From the cell containing the given text, extract its center point as (x, y) coordinate. 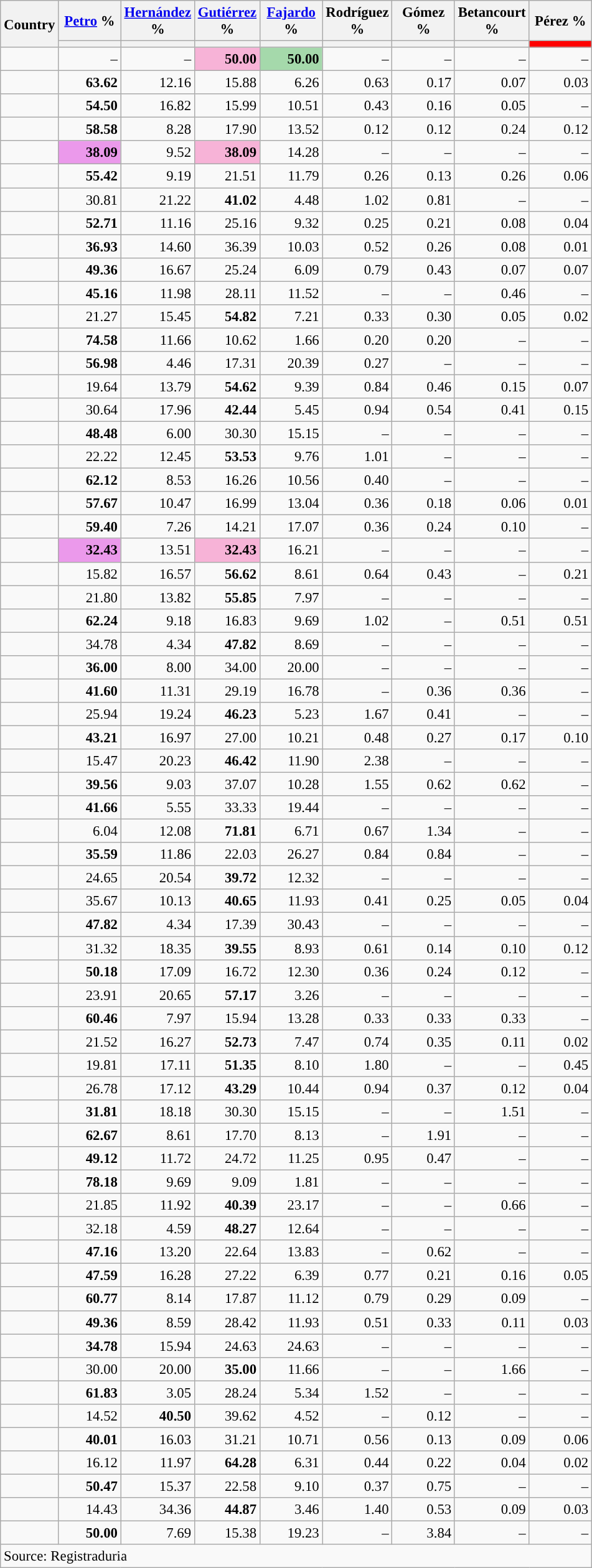
25.16 (227, 223)
20.23 (157, 761)
44.87 (227, 1510)
6.04 (90, 831)
21.51 (227, 176)
40.50 (157, 1416)
1.40 (357, 1510)
42.44 (227, 410)
0.75 (423, 1486)
12.64 (291, 1229)
5.55 (157, 808)
25.94 (90, 714)
16.82 (157, 106)
31.21 (227, 1439)
0.22 (423, 1463)
11.72 (157, 1159)
1.67 (357, 714)
22.03 (227, 854)
16.28 (157, 1276)
41.02 (227, 200)
11.98 (157, 293)
0.67 (357, 831)
16.03 (157, 1439)
11.86 (157, 854)
17.11 (157, 1065)
18.18 (157, 1112)
63.62 (90, 83)
74.58 (90, 340)
57.67 (90, 503)
14.60 (157, 246)
Country (30, 24)
0.77 (357, 1276)
30.00 (90, 1369)
62.67 (90, 1135)
4.46 (157, 363)
28.11 (227, 293)
8.14 (157, 1299)
56.62 (227, 574)
51.35 (227, 1065)
6.26 (291, 83)
17.96 (157, 410)
14.52 (90, 1416)
11.79 (291, 176)
Fajardo % (291, 21)
4.52 (291, 1416)
11.12 (291, 1299)
3.05 (157, 1393)
45.16 (90, 293)
47.59 (90, 1276)
6.71 (291, 831)
0.30 (423, 317)
9.52 (157, 152)
13.79 (157, 386)
13.82 (157, 597)
1.55 (357, 785)
39.62 (227, 1416)
43.21 (90, 737)
7.26 (157, 527)
16.83 (227, 620)
23.91 (90, 995)
13.04 (291, 503)
0.81 (423, 200)
0.48 (357, 737)
9.39 (291, 386)
78.18 (90, 1182)
62.12 (90, 480)
40.39 (227, 1205)
23.17 (291, 1205)
32.18 (90, 1229)
11.92 (157, 1205)
6.39 (291, 1276)
15.88 (227, 83)
35.67 (90, 902)
12.32 (291, 878)
31.32 (90, 948)
1.01 (357, 457)
15.38 (227, 1533)
16.57 (157, 574)
2.38 (357, 761)
0.18 (423, 503)
26.27 (291, 854)
17.70 (227, 1135)
8.69 (291, 644)
8.00 (157, 668)
8.28 (157, 129)
8.93 (291, 948)
16.67 (157, 269)
16.26 (227, 480)
47.16 (90, 1252)
50.47 (90, 1486)
35.00 (227, 1369)
13.83 (291, 1252)
10.47 (157, 503)
36.00 (90, 668)
Gómez % (423, 21)
9.76 (291, 457)
7.47 (291, 1042)
19.64 (90, 386)
55.85 (227, 597)
10.62 (227, 340)
Gutiérrez % (227, 21)
58.58 (90, 129)
11.25 (291, 1159)
1.80 (357, 1065)
17.39 (227, 925)
54.62 (227, 386)
25.24 (227, 269)
20.39 (291, 363)
8.53 (157, 480)
19.81 (90, 1065)
55.42 (90, 176)
17.09 (157, 971)
0.14 (423, 948)
0.52 (357, 246)
1.52 (357, 1393)
31.81 (90, 1112)
10.21 (291, 737)
5.34 (291, 1393)
0.40 (357, 480)
5.23 (291, 714)
0.63 (357, 83)
17.07 (291, 527)
40.01 (90, 1439)
20.54 (157, 878)
10.44 (291, 1088)
8.59 (157, 1322)
21.22 (157, 200)
Pérez % (560, 21)
0.61 (357, 948)
14.21 (227, 527)
54.82 (227, 317)
41.60 (90, 691)
36.93 (90, 246)
48.48 (90, 434)
0.54 (423, 410)
10.13 (157, 902)
16.21 (291, 551)
Betancourt % (492, 21)
9.10 (291, 1486)
Hernández % (157, 21)
16.78 (291, 691)
0.53 (423, 1510)
29.19 (227, 691)
22.64 (227, 1252)
7.21 (291, 317)
30.81 (90, 200)
27.00 (227, 737)
11.97 (157, 1463)
Petro % (90, 21)
19.23 (291, 1533)
9.09 (227, 1182)
6.00 (157, 434)
34.00 (227, 668)
13.51 (157, 551)
16.12 (90, 1463)
53.53 (227, 457)
10.51 (291, 106)
21.52 (90, 1042)
62.24 (90, 620)
46.42 (227, 761)
43.29 (227, 1088)
9.18 (157, 620)
36.39 (227, 246)
64.28 (227, 1463)
14.43 (90, 1510)
39.72 (227, 878)
15.99 (227, 106)
11.16 (157, 223)
1.51 (492, 1112)
52.73 (227, 1042)
39.55 (227, 948)
16.97 (157, 737)
0.74 (357, 1042)
56.98 (90, 363)
28.42 (227, 1322)
3.26 (291, 995)
3.46 (291, 1510)
24.72 (227, 1159)
13.52 (291, 129)
13.20 (157, 1252)
19.24 (157, 714)
18.35 (157, 948)
24.65 (90, 878)
34.36 (157, 1510)
15.82 (90, 574)
0.35 (423, 1042)
10.71 (291, 1439)
17.90 (227, 129)
0.66 (492, 1205)
41.66 (90, 808)
37.07 (227, 785)
15.47 (90, 761)
0.56 (357, 1439)
9.03 (157, 785)
46.23 (227, 714)
4.59 (157, 1229)
15.37 (157, 1486)
0.45 (560, 1065)
21.80 (90, 597)
12.45 (157, 457)
8.13 (291, 1135)
39.56 (90, 785)
40.65 (227, 902)
17.87 (227, 1299)
13.28 (291, 1018)
21.85 (90, 1205)
6.31 (291, 1463)
9.32 (291, 223)
Rodríguez % (357, 21)
17.12 (157, 1088)
27.22 (227, 1276)
9.19 (157, 176)
22.22 (90, 457)
0.47 (423, 1159)
1.91 (423, 1135)
26.78 (90, 1088)
12.30 (291, 971)
15.45 (157, 317)
30.64 (90, 410)
60.46 (90, 1018)
1.81 (291, 1182)
20.65 (157, 995)
21.27 (90, 317)
59.40 (90, 527)
61.83 (90, 1393)
33.33 (227, 808)
35.59 (90, 854)
11.52 (291, 293)
57.17 (227, 995)
8.10 (291, 1065)
30.43 (291, 925)
16.99 (227, 503)
4.48 (291, 200)
22.58 (227, 1486)
10.56 (291, 480)
52.71 (90, 223)
0.29 (423, 1299)
60.77 (90, 1299)
10.28 (291, 785)
28.24 (227, 1393)
14.28 (291, 152)
11.90 (291, 761)
54.50 (90, 106)
6.09 (291, 269)
10.03 (291, 246)
50.18 (90, 971)
7.69 (157, 1533)
17.31 (227, 363)
19.44 (291, 808)
16.27 (157, 1042)
0.95 (357, 1159)
49.12 (90, 1159)
71.81 (227, 831)
48.27 (227, 1229)
0.64 (357, 574)
12.16 (157, 83)
0.44 (357, 1463)
16.72 (227, 971)
3.84 (423, 1533)
11.31 (157, 691)
Source: Registraduria (296, 1556)
5.45 (291, 410)
1.34 (423, 831)
12.08 (157, 831)
